Locate the cell with the specified text and output its (X, Y) center coordinate. 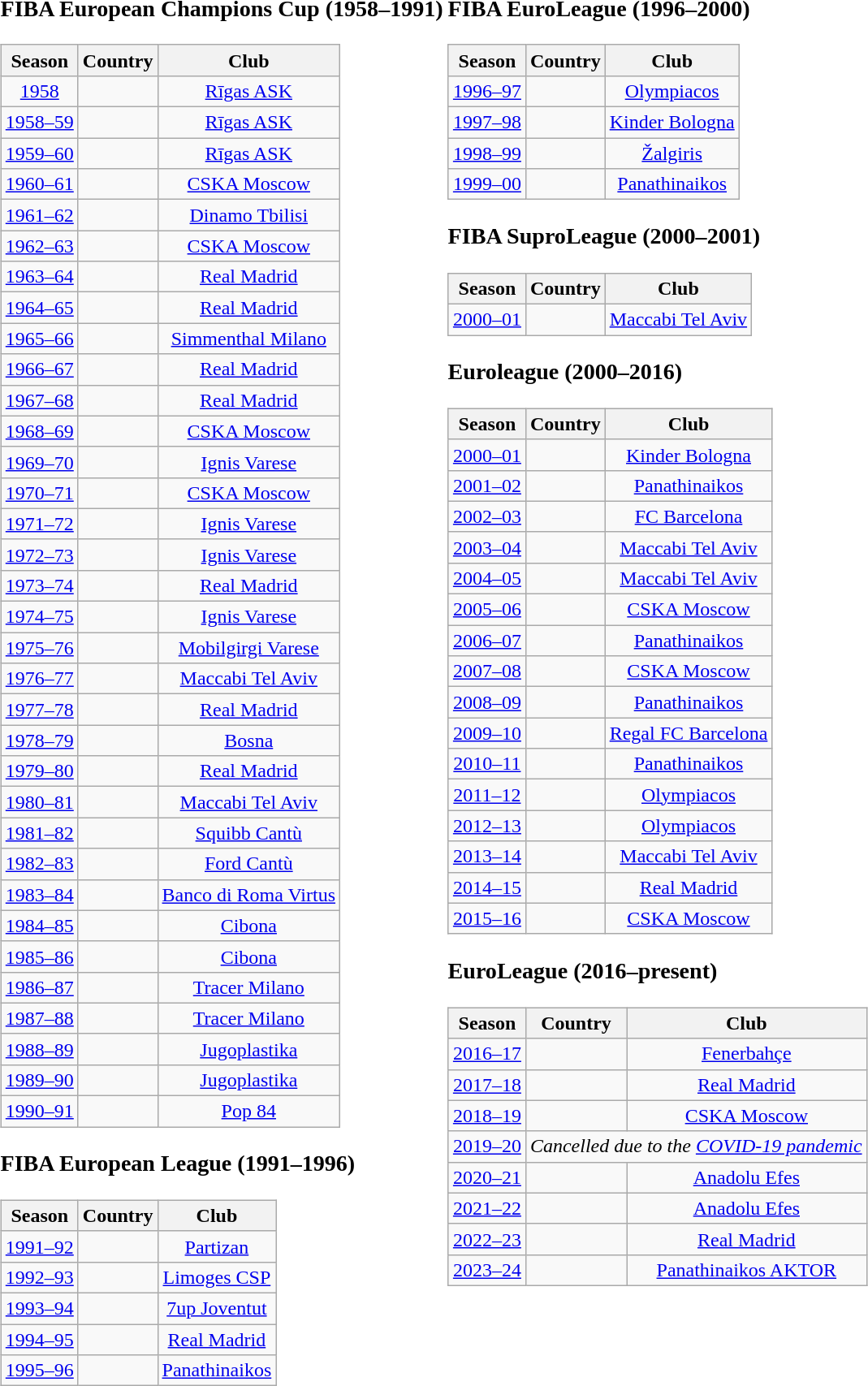
2012–13 (487, 826)
Fenerbahçe (747, 1054)
1978–79 (39, 740)
1966–67 (39, 369)
2004–05 (487, 578)
Panathinaikos AKTOR (747, 1270)
1958 (39, 91)
Limoges CSP (217, 1277)
1987–88 (39, 1018)
1981–82 (39, 833)
1962–63 (39, 246)
1989–90 (39, 1080)
2013–14 (487, 857)
Žalgiris (672, 153)
1960–61 (39, 184)
2007–08 (487, 671)
1972–73 (39, 555)
2008–09 (487, 702)
1974–75 (39, 617)
1993–94 (39, 1308)
1985–86 (39, 956)
2014–15 (487, 887)
1995–96 (39, 1371)
Mobilgirgi Varese (248, 648)
7up Joventut (217, 1308)
1975–76 (39, 648)
2001–02 (487, 486)
1990–91 (39, 1112)
1983–84 (39, 895)
1999–00 (487, 184)
Squibb Cantù (248, 833)
2002–03 (487, 516)
1979–80 (39, 771)
1958–59 (39, 123)
1976–77 (39, 679)
Pop 84 (248, 1112)
1970–71 (39, 493)
Partizan (217, 1246)
2011–12 (487, 795)
1964–65 (39, 308)
2023–24 (487, 1270)
Banco di Roma Virtus (248, 895)
1982–83 (39, 864)
2019–20 (487, 1146)
1971–72 (39, 524)
2021–22 (487, 1208)
1973–74 (39, 585)
1992–93 (39, 1277)
1991–92 (39, 1246)
Simmenthal Milano (248, 339)
1969–70 (39, 462)
1998–99 (487, 153)
FC Barcelona (689, 516)
2010–11 (487, 764)
2016–17 (487, 1054)
1996–97 (487, 91)
2018–19 (487, 1116)
1988–89 (39, 1049)
1961–62 (39, 215)
1968–69 (39, 431)
1986–87 (39, 987)
Regal FC Barcelona (689, 733)
2003–04 (487, 547)
1980–81 (39, 802)
1965–66 (39, 339)
Ford Cantù (248, 864)
2005–06 (487, 610)
1977–78 (39, 710)
2020–21 (487, 1177)
Dinamo Tbilisi (248, 215)
1967–68 (39, 400)
1984–85 (39, 926)
1959–60 (39, 153)
2015–16 (487, 918)
2017–18 (487, 1085)
Bosna (248, 740)
1994–95 (39, 1339)
1963–64 (39, 277)
1997–98 (487, 123)
2022–23 (487, 1239)
2009–10 (487, 733)
2006–07 (487, 641)
Cancelled due to the COVID-19 pandemic (696, 1146)
